From the cell containing the given text, extract its center point as (x, y) coordinate. 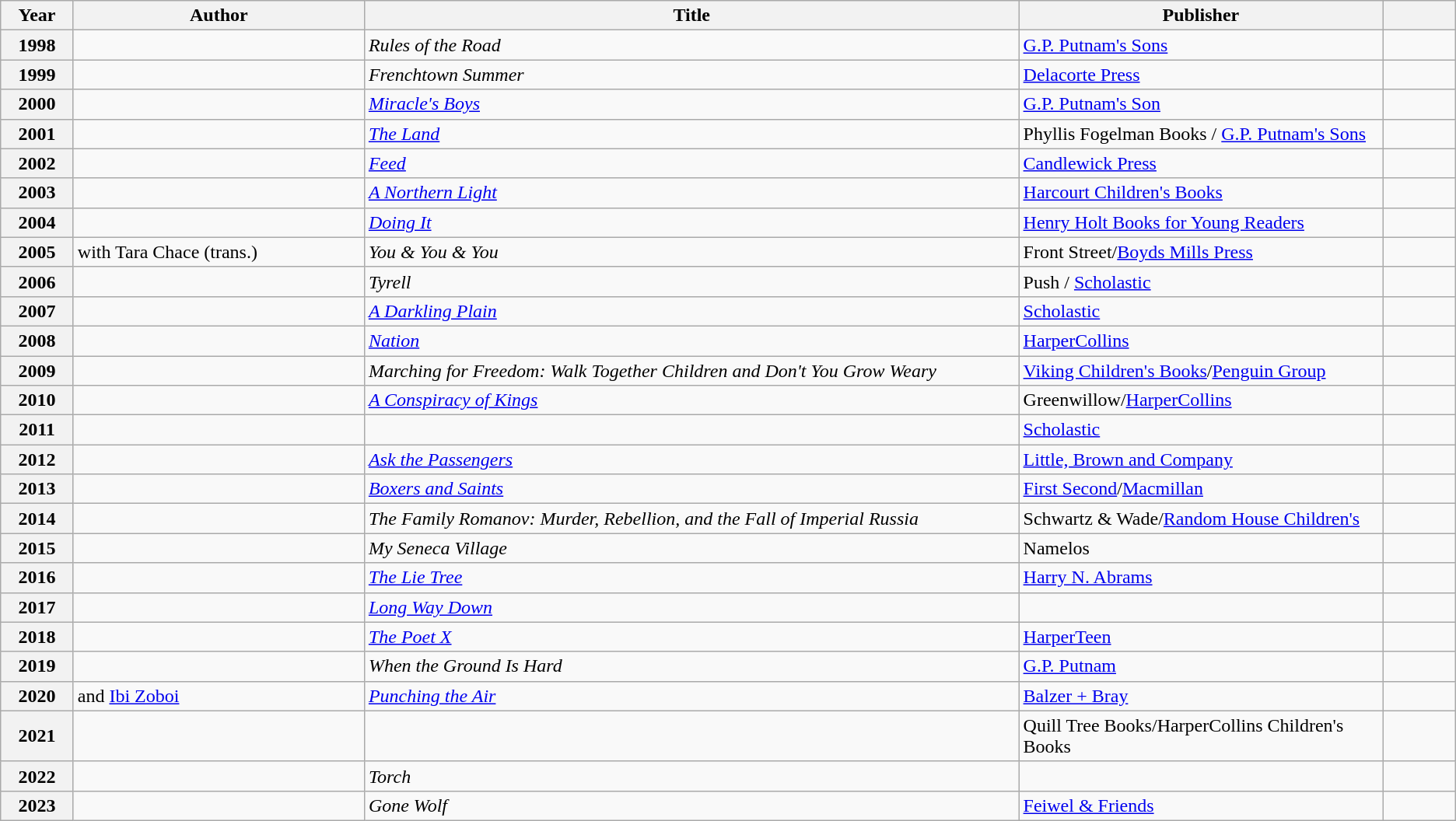
and Ibi Zoboi (219, 696)
2005 (37, 252)
2003 (37, 193)
Punching the Air (691, 696)
2015 (37, 548)
Rules of the Road (691, 45)
The Lie Tree (691, 578)
Doing It (691, 222)
2011 (37, 430)
Torch (691, 776)
A Northern Light (691, 193)
Schwartz & Wade/Random House Children's (1201, 519)
2014 (37, 519)
Delacorte Press (1201, 75)
Marching for Freedom: Walk Together Children and Don't You Grow Weary (691, 371)
Balzer + Bray (1201, 696)
Publisher (1201, 16)
G.P. Putnam (1201, 666)
2021 (37, 735)
Ask the Passengers (691, 459)
2006 (37, 281)
Tyrell (691, 281)
Boxers and Saints (691, 489)
2013 (37, 489)
The Land (691, 134)
2020 (37, 696)
2023 (37, 805)
2022 (37, 776)
2010 (37, 400)
Nation (691, 341)
HarperCollins (1201, 341)
2018 (37, 637)
Feed (691, 163)
2000 (37, 104)
Push / Scholastic (1201, 281)
2001 (37, 134)
Feiwel & Friends (1201, 805)
HarperTeen (1201, 637)
Greenwillow/HarperCollins (1201, 400)
Year (37, 16)
G.P. Putnam's Sons (1201, 45)
Viking Children's Books/Penguin Group (1201, 371)
Harry N. Abrams (1201, 578)
1998 (37, 45)
When the Ground Is Hard (691, 666)
2007 (37, 311)
Harcourt Children's Books (1201, 193)
The Poet X (691, 637)
Namelos (1201, 548)
The Family Romanov: Murder, Rebellion, and the Fall of Imperial Russia (691, 519)
Gone Wolf (691, 805)
2008 (37, 341)
My Seneca Village (691, 548)
Frenchtown Summer (691, 75)
2017 (37, 607)
A Darkling Plain (691, 311)
Miracle's Boys (691, 104)
G.P. Putnam's Son (1201, 104)
2019 (37, 666)
Little, Brown and Company (1201, 459)
A Conspiracy of Kings (691, 400)
Long Way Down (691, 607)
Title (691, 16)
2016 (37, 578)
with Tara Chace (trans.) (219, 252)
First Second/Macmillan (1201, 489)
Front Street/Boyds Mills Press (1201, 252)
You & You & You (691, 252)
2012 (37, 459)
Author (219, 16)
Henry Holt Books for Young Readers (1201, 222)
Phyllis Fogelman Books / G.P. Putnam's Sons (1201, 134)
2004 (37, 222)
1999 (37, 75)
Quill Tree Books/HarperCollins Children's Books (1201, 735)
2009 (37, 371)
Candlewick Press (1201, 163)
2002 (37, 163)
